Provide the [X, Y] coordinate of the cell's center where the given text is located.  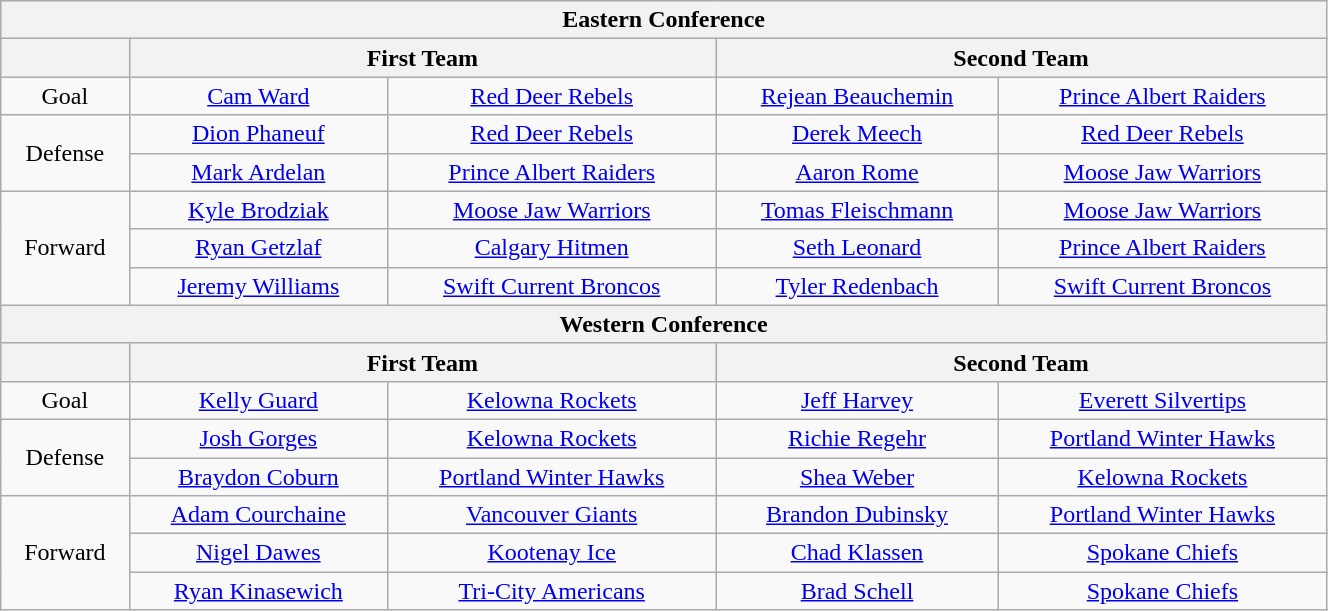
Brad Schell [858, 591]
Calgary Hitmen [552, 248]
Tyler Redenbach [858, 286]
Tri-City Americans [552, 591]
Vancouver Giants [552, 515]
Aaron Rome [858, 172]
Brandon Dubinsky [858, 515]
Ryan Getzlaf [258, 248]
Braydon Coburn [258, 477]
Ryan Kinasewich [258, 591]
Western Conference [664, 324]
Kelly Guard [258, 400]
Kootenay Ice [552, 553]
Mark Ardelan [258, 172]
Nigel Dawes [258, 553]
Richie Regehr [858, 438]
Dion Phaneuf [258, 134]
Kyle Brodziak [258, 210]
Jeff Harvey [858, 400]
Everett Silvertips [1162, 400]
Jeremy Williams [258, 286]
Seth Leonard [858, 248]
Adam Courchaine [258, 515]
Chad Klassen [858, 553]
Rejean Beauchemin [858, 96]
Josh Gorges [258, 438]
Tomas Fleischmann [858, 210]
Shea Weber [858, 477]
Cam Ward [258, 96]
Derek Meech [858, 134]
Eastern Conference [664, 20]
